Capture the cell that displays the provided text and extract its [x, y] central coordinate. 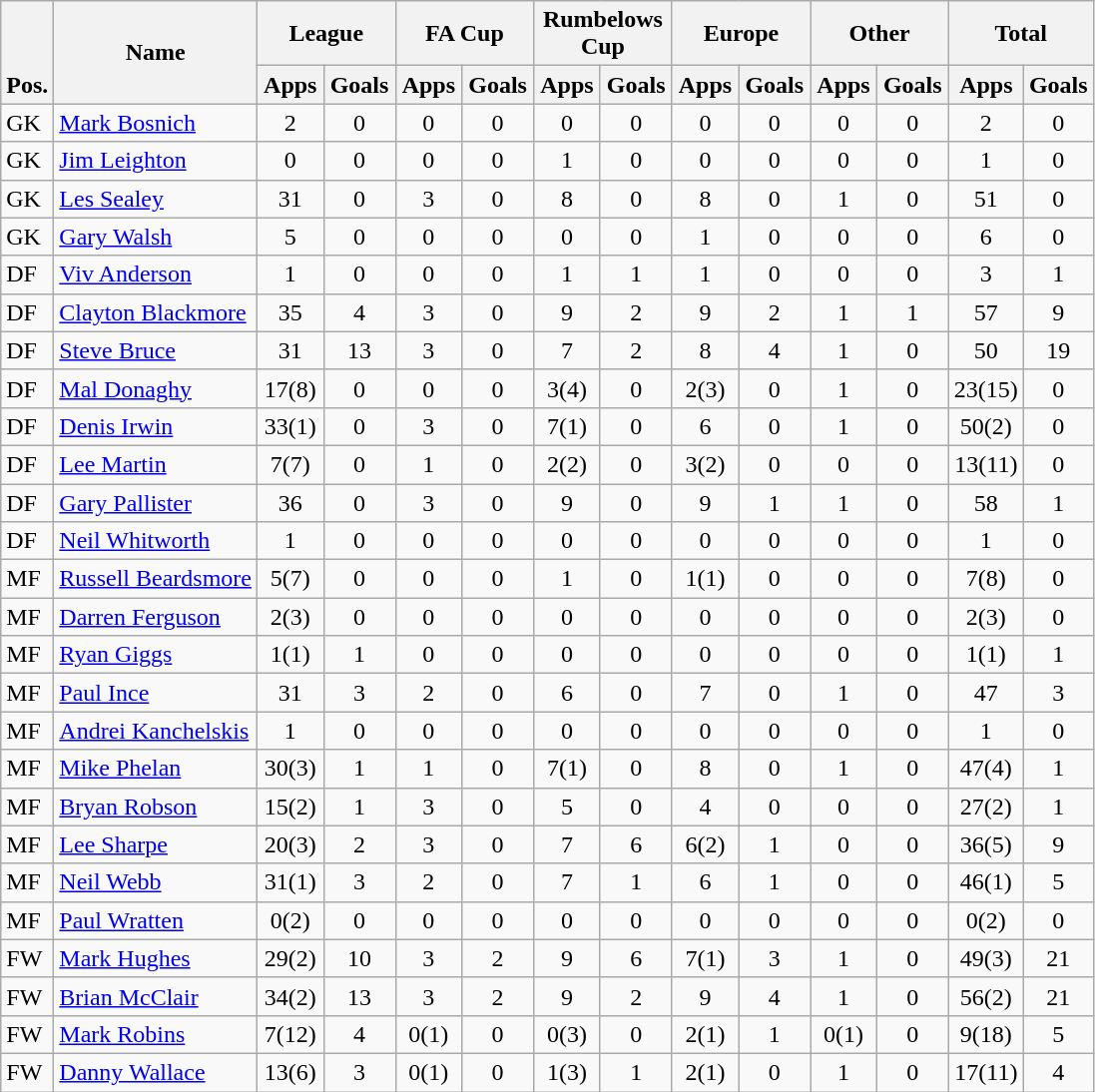
56(2) [986, 996]
Neil Webb [156, 882]
9(18) [986, 1034]
Danny Wallace [156, 1072]
Clayton Blackmore [156, 312]
36(5) [986, 844]
Lee Martin [156, 464]
Mark Robins [156, 1034]
Paul Wratten [156, 920]
3(4) [567, 388]
47(4) [986, 769]
Name [156, 52]
Pos. [28, 52]
Darren Ferguson [156, 617]
Paul Ince [156, 693]
13(6) [291, 1072]
36 [291, 502]
3(2) [705, 464]
34(2) [291, 996]
Ryan Giggs [156, 655]
5(7) [291, 579]
17(8) [291, 388]
19 [1058, 350]
Steve Bruce [156, 350]
10 [359, 958]
Denis Irwin [156, 426]
Gary Pallister [156, 502]
33(1) [291, 426]
17(11) [986, 1072]
FA Cup [465, 34]
Total [1020, 34]
Europe [741, 34]
31(1) [291, 882]
Rumbelows Cup [603, 34]
Mark Bosnich [156, 123]
Mike Phelan [156, 769]
46(1) [986, 882]
Bryan Robson [156, 807]
50(2) [986, 426]
Les Sealey [156, 199]
Russell Beardsmore [156, 579]
49(3) [986, 958]
51 [986, 199]
58 [986, 502]
57 [986, 312]
7(12) [291, 1034]
Mark Hughes [156, 958]
23(15) [986, 388]
Jim Leighton [156, 161]
Brian McClair [156, 996]
27(2) [986, 807]
50 [986, 350]
7(7) [291, 464]
Other [880, 34]
1(3) [567, 1072]
20(3) [291, 844]
30(3) [291, 769]
13(11) [986, 464]
35 [291, 312]
0(3) [567, 1034]
2(2) [567, 464]
6(2) [705, 844]
Neil Whitworth [156, 541]
47 [986, 693]
Mal Donaghy [156, 388]
7(8) [986, 579]
Viv Anderson [156, 274]
Gary Walsh [156, 237]
Lee Sharpe [156, 844]
Andrei Kanchelskis [156, 731]
15(2) [291, 807]
League [327, 34]
29(2) [291, 958]
